Search for the cell housing the specified text and yield its [x, y] center coordinate. 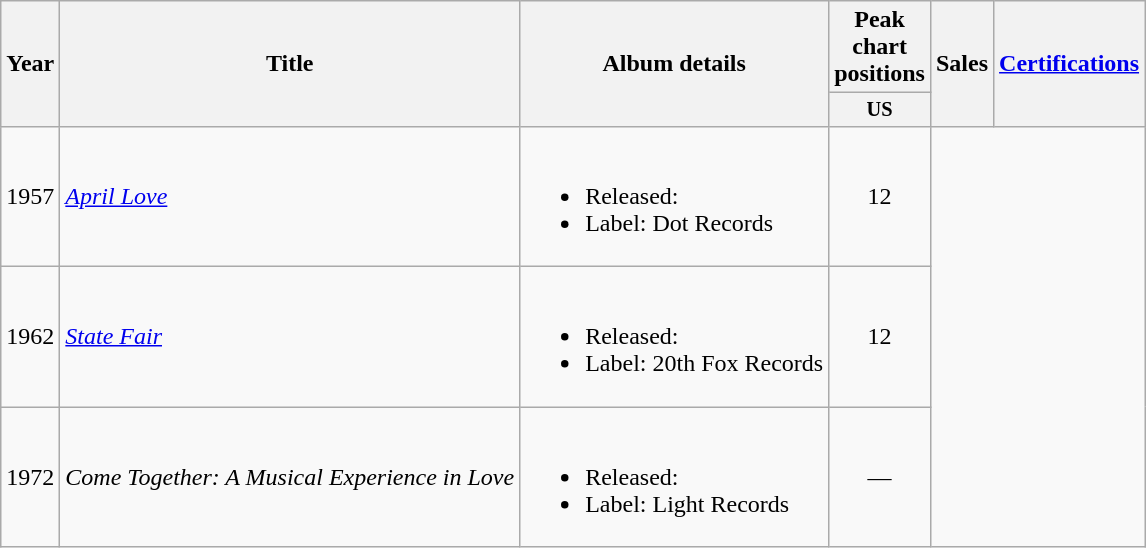
Sales [962, 64]
Peak chart positions [880, 47]
Come Together: A Musical Experience in Love [290, 477]
Certifications [1070, 64]
Album details [674, 64]
Released:Label: Light Records [674, 477]
US [880, 110]
April Love [290, 196]
1957 [30, 196]
Released:Label: 20th Fox Records [674, 337]
1972 [30, 477]
Year [30, 64]
1962 [30, 337]
Released:Label: Dot Records [674, 196]
State Fair [290, 337]
— [880, 477]
Title [290, 64]
